Return [X, Y] of the center of cell containing provided text 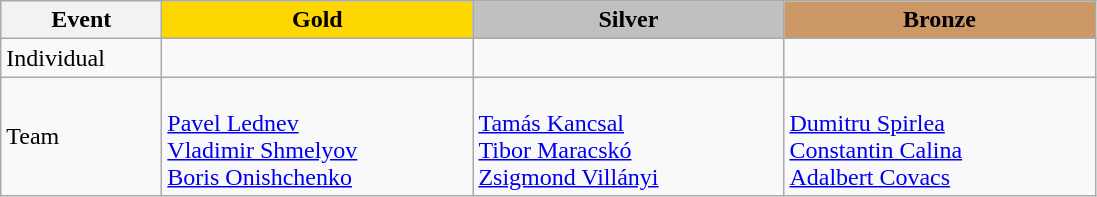
Silver [628, 20]
Gold [318, 20]
Individual [82, 58]
Event [82, 20]
Pavel Lednev Vladimir Shmelyov Boris Onishchenko [318, 136]
Team [82, 136]
Tamás Kancsal Tibor Maracskó Zsigmond Villányi [628, 136]
Bronze [940, 20]
Dumitru Spirlea Constantin Calina Adalbert Covacs [940, 136]
